From the cell containing the given text, extract its center point as [X, Y] coordinate. 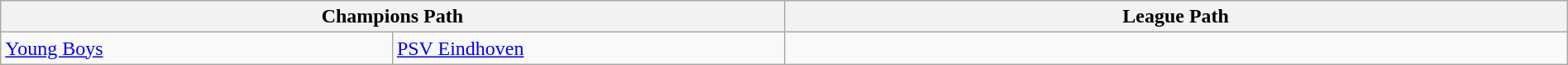
Young Boys [197, 48]
Champions Path [392, 17]
PSV Eindhoven [588, 48]
League Path [1176, 17]
